Output the [x, y] coordinate of the center of the cell containing the given text.  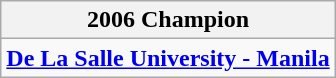
De La Salle University - Manila [168, 58]
2006 Champion [168, 20]
